For the text-containing cell, return its midpoint in (x, y) coordinate format. 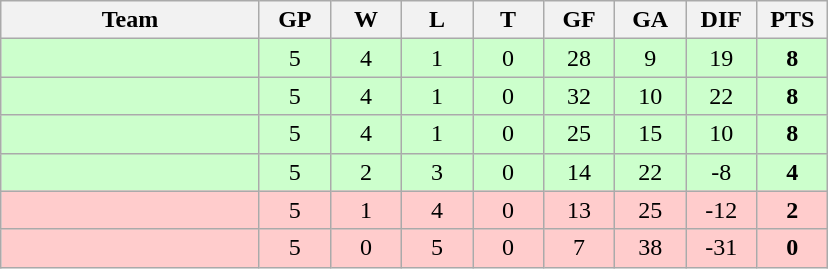
15 (650, 134)
-8 (722, 172)
Team (130, 20)
-12 (722, 210)
-31 (722, 248)
3 (436, 172)
PTS (792, 20)
GF (580, 20)
7 (580, 248)
DIF (722, 20)
GP (294, 20)
28 (580, 58)
L (436, 20)
GA (650, 20)
13 (580, 210)
W (366, 20)
19 (722, 58)
32 (580, 96)
T (508, 20)
9 (650, 58)
38 (650, 248)
14 (580, 172)
